Locate the cell with the specified text and output its (x, y) center coordinate. 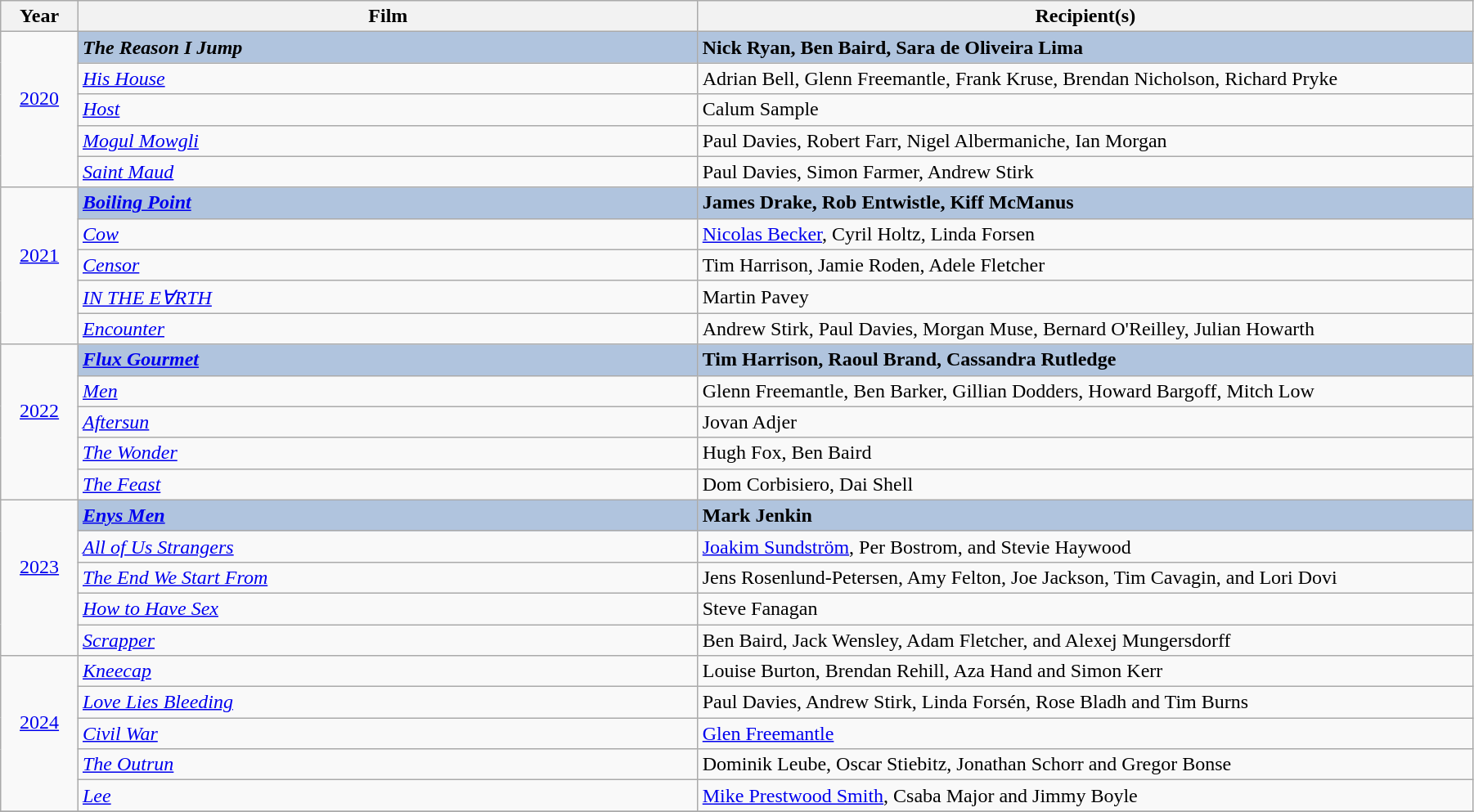
Men (388, 391)
Nick Ryan, Ben Baird, Sara de Oliveira Lima (1085, 47)
Year (39, 16)
Calum Sample (1085, 110)
James Drake, Rob Entwistle, Kiff McManus (1085, 203)
The Wonder (388, 453)
Host (388, 110)
Martin Pavey (1085, 297)
The Outrun (388, 765)
IN THE EⱯRTH (388, 297)
Kneecap (388, 671)
2022 (39, 422)
Saint Maud (388, 172)
The Reason I Jump (388, 47)
The Feast (388, 484)
Glen Freemantle (1085, 733)
2023 (39, 577)
Ben Baird, Jack Wensley, Adam Fletcher, and Alexej Mungersdorff (1085, 640)
Tim Harrison, Raoul Brand, Cassandra Rutledge (1085, 360)
2024 (39, 733)
How to Have Sex (388, 608)
2020 (39, 110)
Recipient(s) (1085, 16)
Hugh Fox, Ben Baird (1085, 453)
Jens Rosenlund-Petersen, Amy Felton, Joe Jackson, Tim Cavagin, and Lori Dovi (1085, 577)
Dom Corbisiero, Dai Shell (1085, 484)
Paul Davies, Simon Farmer, Andrew Stirk (1085, 172)
The End We Start From (388, 577)
His House (388, 79)
Enys Men (388, 515)
Flux Gourmet (388, 360)
Lee (388, 796)
Dominik Leube, Oscar Stiebitz, Jonathan Schorr and Gregor Bonse (1085, 765)
Joakim Sundström, Per Bostrom, and Stevie Haywood (1085, 546)
Film (388, 16)
Boiling Point (388, 203)
Paul Davies, Andrew Stirk, Linda Forsén, Rose Bladh and Tim Burns (1085, 702)
2021 (39, 266)
Civil War (388, 733)
Nicolas Becker, Cyril Holtz, Linda Forsen (1085, 234)
Jovan Adjer (1085, 422)
Aftersun (388, 422)
Louise Burton, Brendan Rehill, Aza Hand and Simon Kerr (1085, 671)
Tim Harrison, Jamie Roden, Adele Fletcher (1085, 265)
Cow (388, 234)
Scrapper (388, 640)
Steve Fanagan (1085, 608)
Encounter (388, 329)
Mark Jenkin (1085, 515)
Glenn Freemantle, Ben Barker, Gillian Dodders, Howard Bargoff, Mitch Low (1085, 391)
Adrian Bell, Glenn Freemantle, Frank Kruse, Brendan Nicholson, Richard Pryke (1085, 79)
Censor (388, 265)
Mike Prestwood Smith, Csaba Major and Jimmy Boyle (1085, 796)
Mogul Mowgli (388, 141)
Paul Davies, Robert Farr, Nigel Albermaniche, Ian Morgan (1085, 141)
All of Us Strangers (388, 546)
Love Lies Bleeding (388, 702)
Andrew Stirk, Paul Davies, Morgan Muse, Bernard O'Reilley, Julian Howarth (1085, 329)
